Provide the [X, Y] coordinate of the cell's center where the given text is located.  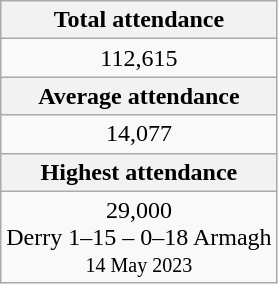
112,615 [139, 58]
29,000 Derry 1–15 – 0–18 Armagh 14 May 2023 [139, 237]
Total attendance [139, 20]
Average attendance [139, 96]
14,077 [139, 134]
Highest attendance [139, 172]
